Search for the cell housing the specified text and yield its [x, y] center coordinate. 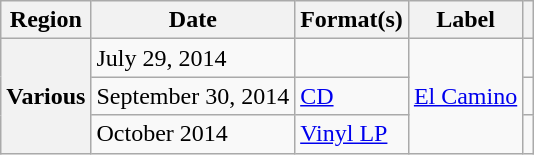
Various [46, 96]
Format(s) [352, 20]
September 30, 2014 [193, 96]
CD [352, 96]
Region [46, 20]
Vinyl LP [352, 134]
July 29, 2014 [193, 58]
October 2014 [193, 134]
El Camino [465, 96]
Label [465, 20]
Date [193, 20]
